Provide the (X, Y) coordinate of the cell's center where the given text is located.  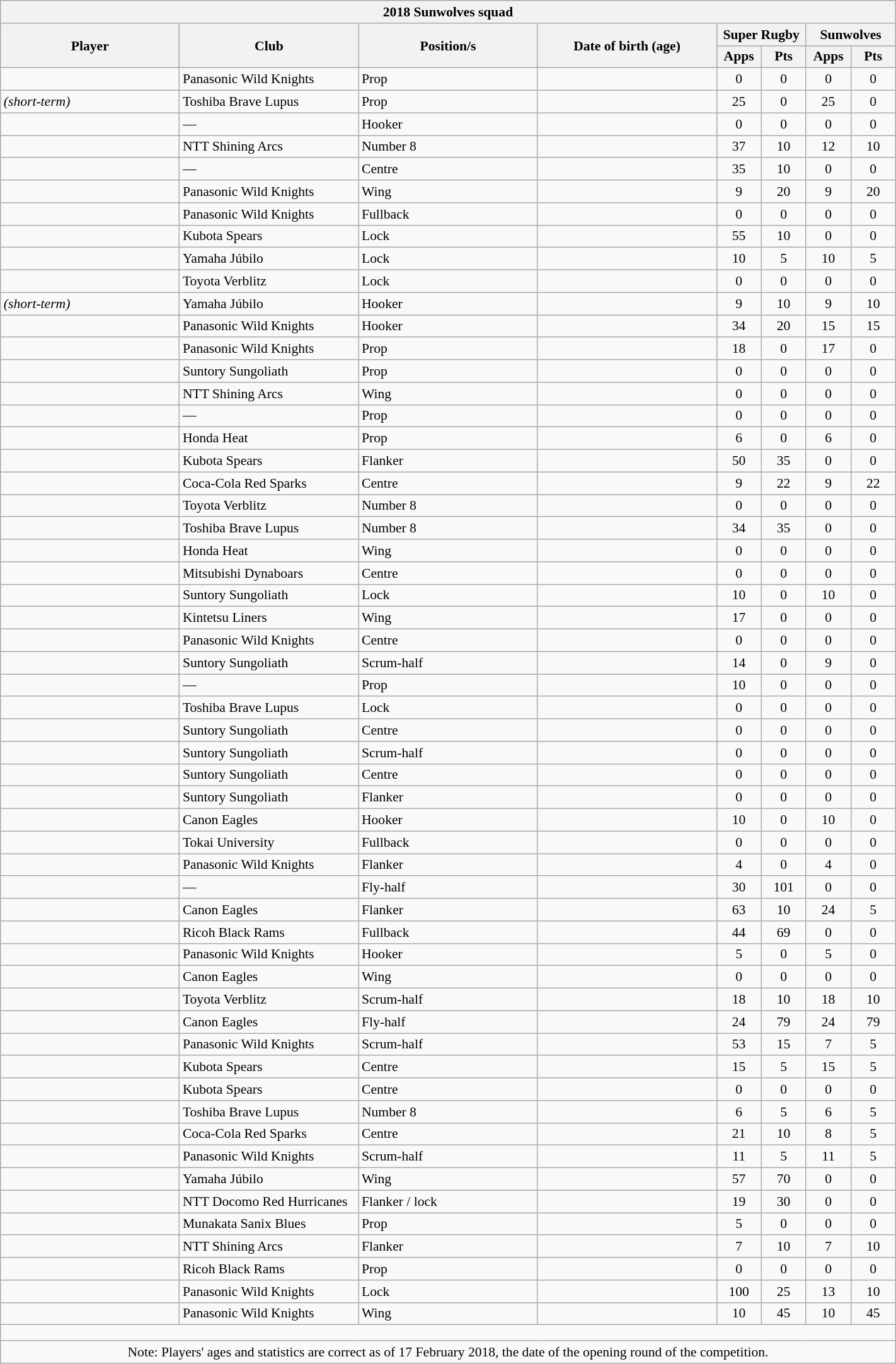
Munakata Sanix Blues (269, 1224)
Player (90, 45)
Club (269, 45)
55 (738, 236)
21 (738, 1134)
70 (784, 1179)
37 (738, 147)
Mitsubishi Dynaboars (269, 573)
Flanker / lock (448, 1201)
63 (738, 910)
Note: Players' ages and statistics are correct as of 17 February 2018, the date of the opening round of the competition. (448, 1352)
8 (828, 1134)
50 (738, 461)
2018 Sunwolves squad (448, 12)
Sunwolves (851, 35)
NTT Docomo Red Hurricanes (269, 1201)
12 (828, 147)
14 (738, 663)
Super Rugby (761, 35)
Position/s (448, 45)
13 (828, 1292)
Date of birth (age) (627, 45)
53 (738, 1045)
19 (738, 1201)
69 (784, 932)
44 (738, 932)
Kintetsu Liners (269, 618)
100 (738, 1292)
101 (784, 888)
Tokai University (269, 842)
57 (738, 1179)
